Search for the cell housing the specified text and yield its [X, Y] center coordinate. 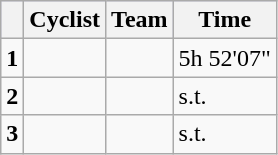
5h 52'07" [224, 58]
3 [12, 134]
Team [140, 20]
Time [224, 20]
2 [12, 96]
1 [12, 58]
Cyclist [65, 20]
